Pinpoint the cell where the given text exists, returning its (X, Y) midpoint coordinate. 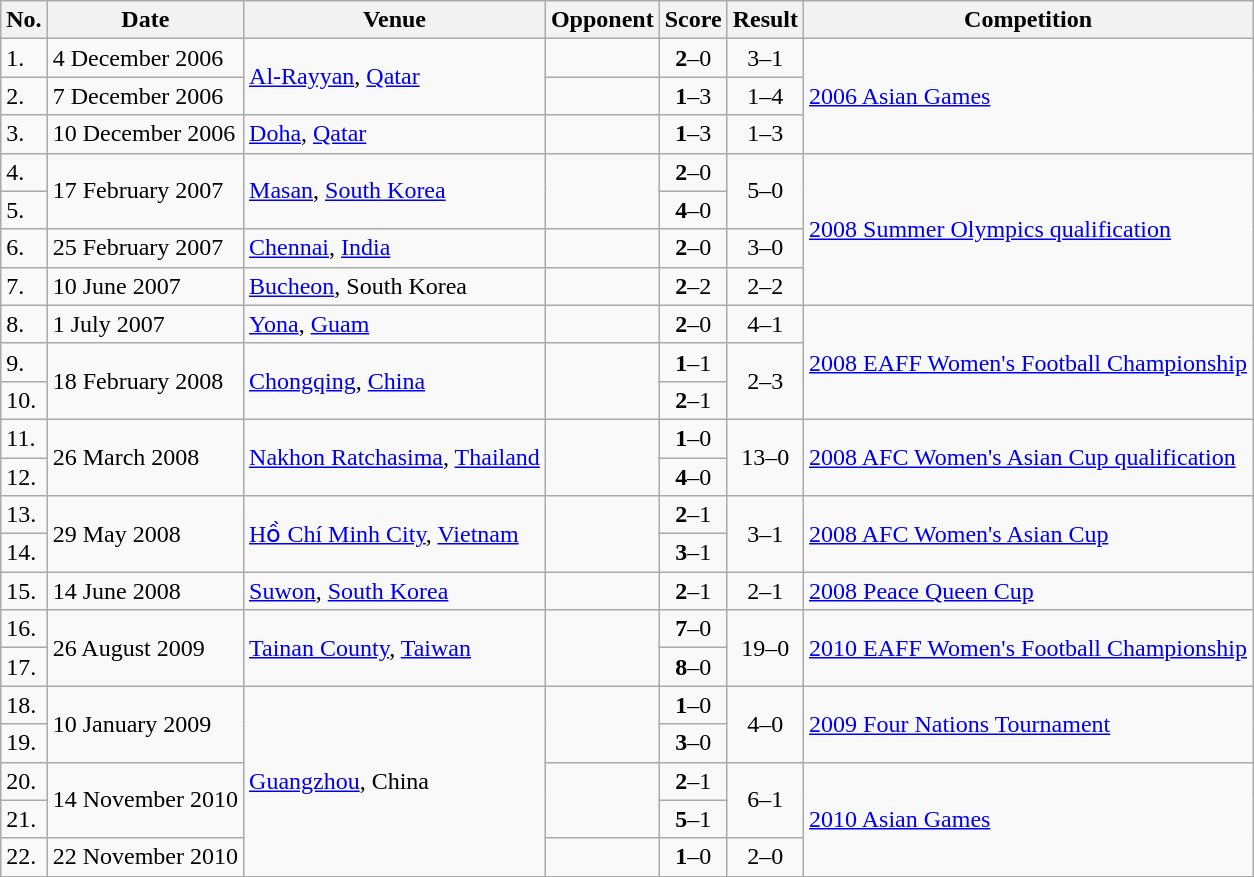
19–0 (765, 648)
Score (693, 20)
15. (24, 591)
14 November 2010 (145, 800)
Suwon, South Korea (395, 591)
2–3 (765, 381)
26 March 2008 (145, 457)
1–4 (765, 96)
10 June 2007 (145, 286)
22 November 2010 (145, 857)
2008 Peace Queen Cup (1028, 591)
12. (24, 477)
7 December 2006 (145, 96)
Chennai, India (395, 248)
2. (24, 96)
Al-Rayyan, Qatar (395, 77)
16. (24, 629)
5–0 (765, 191)
Hồ Chí Minh City, Vietnam (395, 534)
29 May 2008 (145, 534)
22. (24, 857)
17. (24, 667)
14. (24, 553)
Opponent (602, 20)
18. (24, 705)
19. (24, 743)
8–0 (693, 667)
Venue (395, 20)
Chongqing, China (395, 381)
Doha, Qatar (395, 134)
11. (24, 438)
13. (24, 515)
2009 Four Nations Tournament (1028, 724)
2008 AFC Women's Asian Cup (1028, 534)
26 August 2009 (145, 648)
6–1 (765, 800)
7–0 (693, 629)
10 January 2009 (145, 724)
13–0 (765, 457)
Result (765, 20)
Bucheon, South Korea (395, 286)
Tainan County, Taiwan (395, 648)
2010 EAFF Women's Football Championship (1028, 648)
2010 Asian Games (1028, 819)
2008 Summer Olympics qualification (1028, 229)
5. (24, 210)
5–1 (693, 819)
Guangzhou, China (395, 781)
14 June 2008 (145, 591)
3. (24, 134)
7. (24, 286)
21. (24, 819)
1. (24, 58)
6. (24, 248)
17 February 2007 (145, 191)
4–1 (765, 324)
4 December 2006 (145, 58)
20. (24, 781)
8. (24, 324)
18 February 2008 (145, 381)
2006 Asian Games (1028, 96)
1 July 2007 (145, 324)
10. (24, 400)
Competition (1028, 20)
2008 EAFF Women's Football Championship (1028, 362)
10 December 2006 (145, 134)
Date (145, 20)
No. (24, 20)
Masan, South Korea (395, 191)
Nakhon Ratchasima, Thailand (395, 457)
Yona, Guam (395, 324)
2008 AFC Women's Asian Cup qualification (1028, 457)
25 February 2007 (145, 248)
9. (24, 362)
4. (24, 172)
1–1 (693, 362)
